For the text-containing cell, return its midpoint in (x, y) coordinate format. 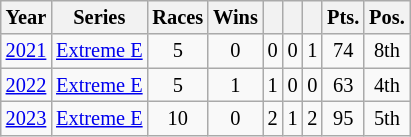
5th (386, 118)
2023 (26, 118)
Pts. (343, 17)
74 (343, 51)
8th (386, 51)
Wins (236, 17)
Pos. (386, 17)
Year (26, 17)
63 (343, 85)
95 (343, 118)
2021 (26, 51)
4th (386, 85)
10 (178, 118)
Races (178, 17)
Series (99, 17)
2022 (26, 85)
